Capture the cell that displays the provided text and extract its (X, Y) central coordinate. 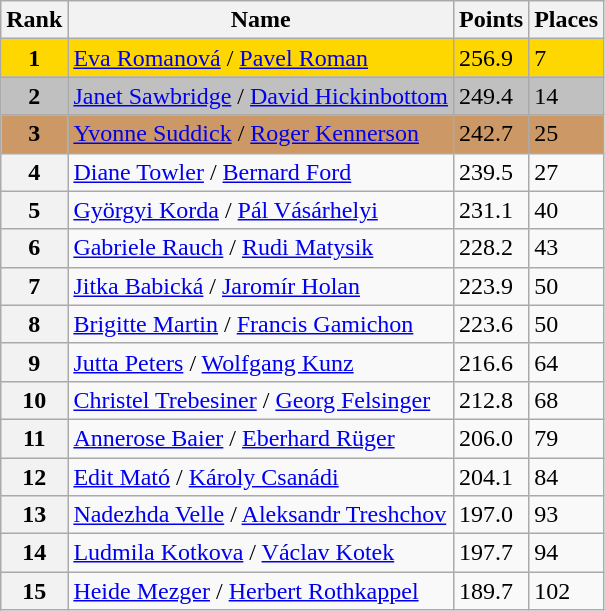
204.1 (492, 477)
Heide Mezger / Herbert Rothkappel (261, 591)
Yvonne Suddick / Roger Kennerson (261, 134)
Györgyi Korda / Pál Vásárhelyi (261, 210)
10 (34, 400)
5 (34, 210)
206.0 (492, 438)
Points (492, 20)
197.7 (492, 553)
Eva Romanová / Pavel Roman (261, 58)
223.9 (492, 286)
Places (566, 20)
8 (34, 324)
249.4 (492, 96)
189.7 (492, 591)
93 (566, 515)
102 (566, 591)
Edit Mató / Károly Csanádi (261, 477)
43 (566, 248)
228.2 (492, 248)
79 (566, 438)
64 (566, 362)
Ludmila Kotkova / Václav Kotek (261, 553)
Annerose Baier / Eberhard Rüger (261, 438)
3 (34, 134)
40 (566, 210)
216.6 (492, 362)
231.1 (492, 210)
11 (34, 438)
Janet Sawbridge / David Hickinbottom (261, 96)
15 (34, 591)
9 (34, 362)
27 (566, 172)
Rank (34, 20)
Gabriele Rauch / Rudi Matysik (261, 248)
12 (34, 477)
2 (34, 96)
Nadezhda Velle / Aleksandr Treshchov (261, 515)
197.0 (492, 515)
25 (566, 134)
242.7 (492, 134)
Christel Trebesiner / Georg Felsinger (261, 400)
223.6 (492, 324)
1 (34, 58)
4 (34, 172)
Diane Towler / Bernard Ford (261, 172)
212.8 (492, 400)
94 (566, 553)
239.5 (492, 172)
256.9 (492, 58)
84 (566, 477)
13 (34, 515)
Jutta Peters / Wolfgang Kunz (261, 362)
Brigitte Martin / Francis Gamichon (261, 324)
Name (261, 20)
6 (34, 248)
Jitka Babická / Jaromír Holan (261, 286)
68 (566, 400)
